Capture the cell that displays the provided text and extract its [x, y] central coordinate. 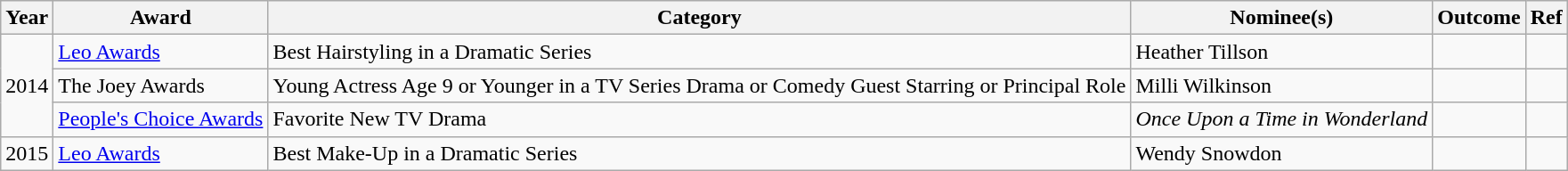
Favorite New TV Drama [700, 119]
Nominee(s) [1282, 18]
Year [27, 18]
Outcome [1479, 18]
The Joey Awards [160, 85]
Ref [1546, 18]
Milli Wilkinson [1282, 85]
Heather Tillson [1282, 52]
People's Choice Awards [160, 119]
2014 [27, 85]
2015 [27, 153]
Wendy Snowdon [1282, 153]
Award [160, 18]
Category [700, 18]
Once Upon a Time in Wonderland [1282, 119]
Young Actress Age 9 or Younger in a TV Series Drama or Comedy Guest Starring or Principal Role [700, 85]
Best Hairstyling in a Dramatic Series [700, 52]
Best Make-Up in a Dramatic Series [700, 153]
